Return (x, y) of the center of cell containing provided text 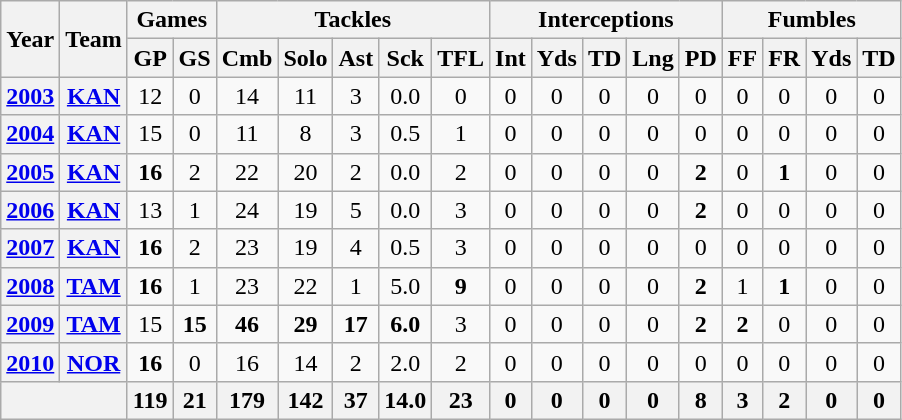
2003 (30, 96)
2.0 (406, 362)
179 (247, 400)
Solo (306, 58)
6.0 (406, 324)
Tackles (352, 20)
NOR (94, 362)
Cmb (247, 58)
2007 (30, 248)
Fumbles (812, 20)
119 (150, 400)
5.0 (406, 286)
12 (150, 96)
2005 (30, 172)
24 (247, 210)
4 (356, 248)
Interceptions (606, 20)
5 (356, 210)
46 (247, 324)
Ast (356, 58)
Games (172, 20)
FR (784, 58)
2004 (30, 134)
9 (461, 286)
13 (150, 210)
17 (356, 324)
Team (94, 39)
FF (742, 58)
TFL (461, 58)
14.0 (406, 400)
GP (150, 58)
20 (306, 172)
GS (194, 58)
37 (356, 400)
2008 (30, 286)
2009 (30, 324)
Lng (653, 58)
Int (511, 58)
Sck (406, 58)
2010 (30, 362)
PD (700, 58)
2006 (30, 210)
29 (306, 324)
21 (194, 400)
Year (30, 39)
142 (306, 400)
